Pinpoint the cell where the given text exists, returning its [X, Y] midpoint coordinate. 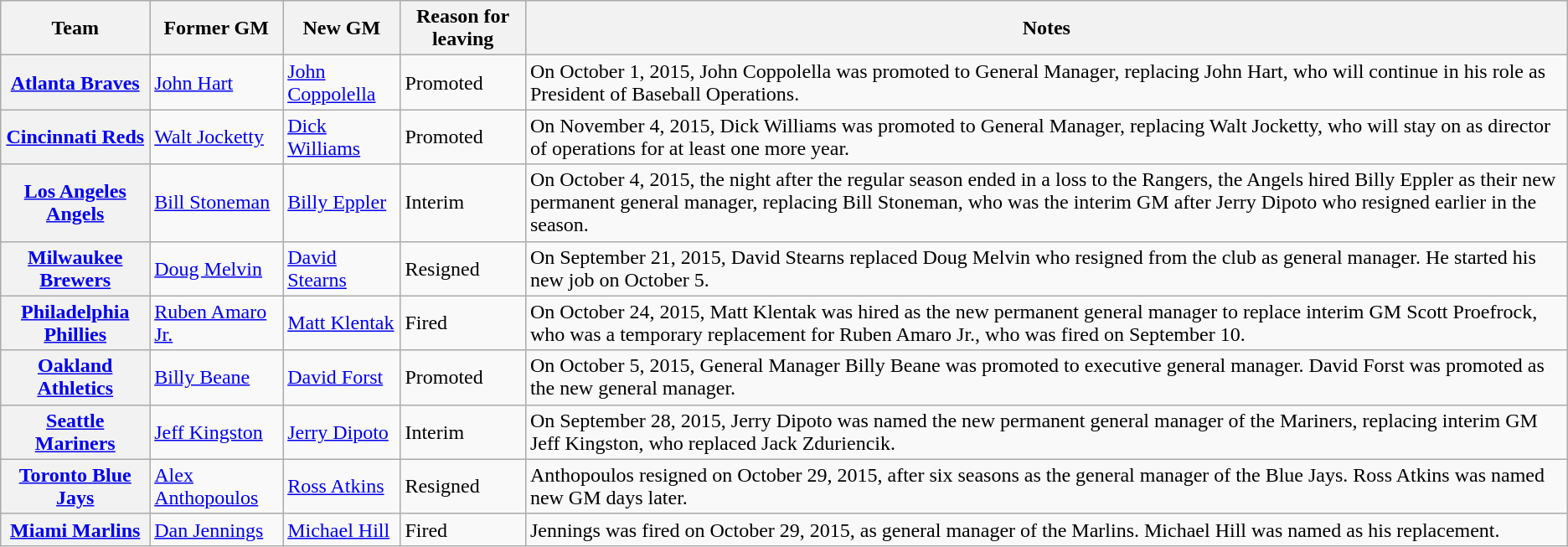
Dick Williams [342, 137]
Dan Jennings [216, 529]
Jeff Kingston [216, 432]
Billy Beane [216, 377]
David Stearns [342, 268]
Bill Stoneman [216, 203]
Milwaukee Brewers [75, 268]
Jennings was fired on October 29, 2015, as general manager of the Marlins. Michael Hill was named as his replacement. [1046, 529]
Oakland Athletics [75, 377]
Cincinnati Reds [75, 137]
Miami Marlins [75, 529]
Former GM [216, 28]
Doug Melvin [216, 268]
Ross Atkins [342, 486]
Team [75, 28]
Seattle Mariners [75, 432]
John Coppolella [342, 82]
Walt Jocketty [216, 137]
Michael Hill [342, 529]
Ruben Amaro Jr. [216, 323]
Anthopoulos resigned on October 29, 2015, after six seasons as the general manager of the Blue Jays. Ross Atkins was named new GM days later. [1046, 486]
Los Angeles Angels [75, 203]
Billy Eppler [342, 203]
Atlanta Braves [75, 82]
David Forst [342, 377]
Jerry Dipoto [342, 432]
Alex Anthopoulos [216, 486]
John Hart [216, 82]
Reason for leaving [462, 28]
Notes [1046, 28]
Toronto Blue Jays [75, 486]
Philadelphia Phillies [75, 323]
On September 21, 2015, David Stearns replaced Doug Melvin who resigned from the club as general manager. He started his new job on October 5. [1046, 268]
New GM [342, 28]
Matt Klentak [342, 323]
On October 5, 2015, General Manager Billy Beane was promoted to executive general manager. David Forst was promoted as the new general manager. [1046, 377]
